Determine the (X, Y) coordinate at the center of the cell enclosing the given text.  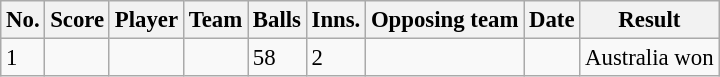
Team (215, 20)
Date (552, 20)
Player (146, 20)
Result (650, 20)
Balls (278, 20)
2 (336, 58)
58 (278, 58)
1 (23, 58)
Score (78, 20)
No. (23, 20)
Inns. (336, 20)
Opposing team (445, 20)
Australia won (650, 58)
